Scan for the cell matching the given text and deliver its [X, Y] coordinate at center. 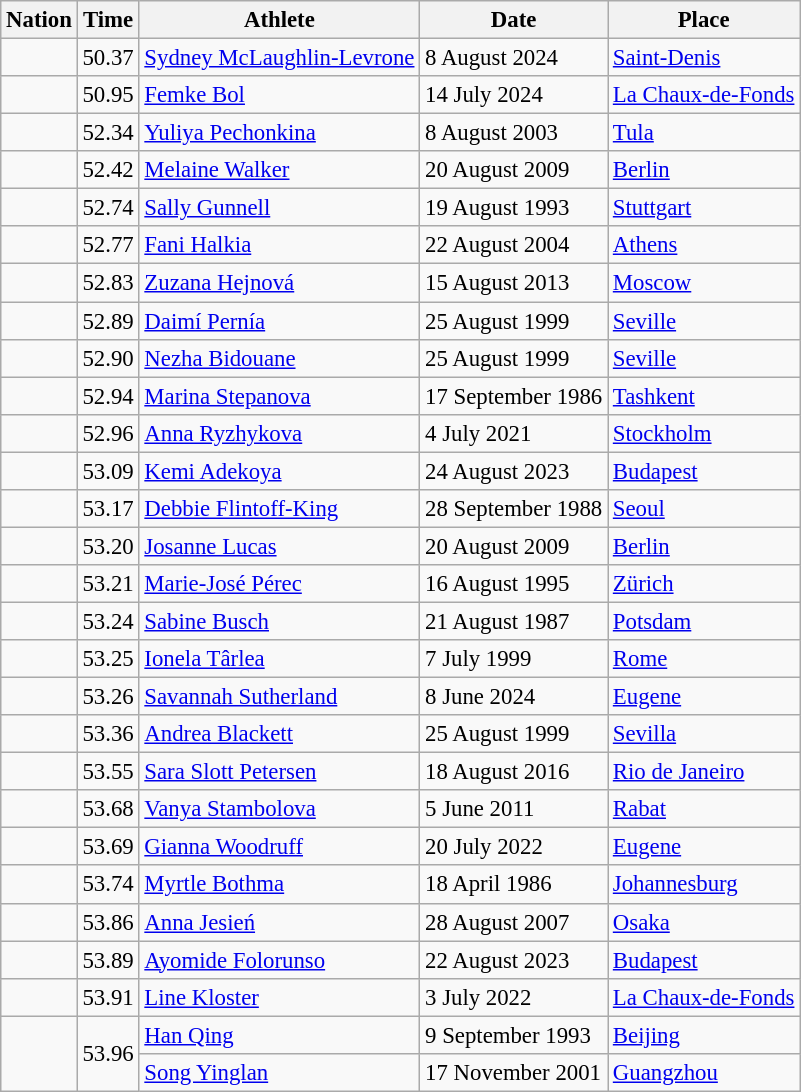
28 August 2007 [514, 922]
Potsdam [704, 621]
28 September 1988 [514, 509]
52.34 [108, 133]
53.36 [108, 734]
14 July 2024 [514, 95]
Osaka [704, 922]
52.89 [108, 321]
Tashkent [704, 396]
Kemi Adekoya [280, 471]
4 July 2021 [514, 433]
Stuttgart [704, 208]
21 August 1987 [514, 621]
3 July 2022 [514, 997]
Johannesburg [704, 885]
Ionela Târlea [280, 659]
Saint-Denis [704, 58]
Nation [39, 20]
9 September 1993 [514, 1035]
53.09 [108, 471]
Andrea Blackett [280, 734]
Sabine Busch [280, 621]
Fani Halkia [280, 245]
8 June 2024 [514, 697]
52.83 [108, 283]
53.25 [108, 659]
Sydney McLaughlin-Levrone [280, 58]
Marina Stepanova [280, 396]
Daimí Pernía [280, 321]
53.17 [108, 509]
Rabat [704, 809]
Sally Gunnell [280, 208]
Han Qing [280, 1035]
Anna Jesień [280, 922]
Debbie Flintoff-King [280, 509]
52.74 [108, 208]
52.94 [108, 396]
18 August 2016 [514, 772]
22 August 2004 [514, 245]
Tula [704, 133]
Yuliya Pechonkina [280, 133]
20 July 2022 [514, 847]
24 August 2023 [514, 471]
Vanya Stambolova [280, 809]
Place [704, 20]
Rio de Janeiro [704, 772]
Athlete [280, 20]
Zuzana Hejnová [280, 283]
Zürich [704, 584]
Josanne Lucas [280, 546]
22 August 2023 [514, 960]
53.86 [108, 922]
Ayomide Folorunso [280, 960]
7 July 1999 [514, 659]
53.55 [108, 772]
8 August 2024 [514, 58]
52.96 [108, 433]
5 June 2011 [514, 809]
19 August 1993 [514, 208]
Athens [704, 245]
18 April 1986 [514, 885]
Sevilla [704, 734]
16 August 1995 [514, 584]
Guangzhou [704, 1073]
53.96 [108, 1054]
50.37 [108, 58]
52.42 [108, 170]
53.24 [108, 621]
Date [514, 20]
53.74 [108, 885]
52.90 [108, 358]
52.77 [108, 245]
Sara Slott Petersen [280, 772]
Stockholm [704, 433]
Gianna Woodruff [280, 847]
Line Kloster [280, 997]
Anna Ryzhykova [280, 433]
15 August 2013 [514, 283]
53.69 [108, 847]
Song Yinglan [280, 1073]
50.95 [108, 95]
Marie-José Pérec [280, 584]
Savannah Sutherland [280, 697]
53.20 [108, 546]
53.26 [108, 697]
Time [108, 20]
Moscow [704, 283]
17 September 1986 [514, 396]
Nezha Bidouane [280, 358]
Myrtle Bothma [280, 885]
Beijing [704, 1035]
53.89 [108, 960]
Melaine Walker [280, 170]
Seoul [704, 509]
17 November 2001 [514, 1073]
Rome [704, 659]
53.68 [108, 809]
53.91 [108, 997]
53.21 [108, 584]
8 August 2003 [514, 133]
Femke Bol [280, 95]
